Search for the cell housing the specified text and yield its (x, y) center coordinate. 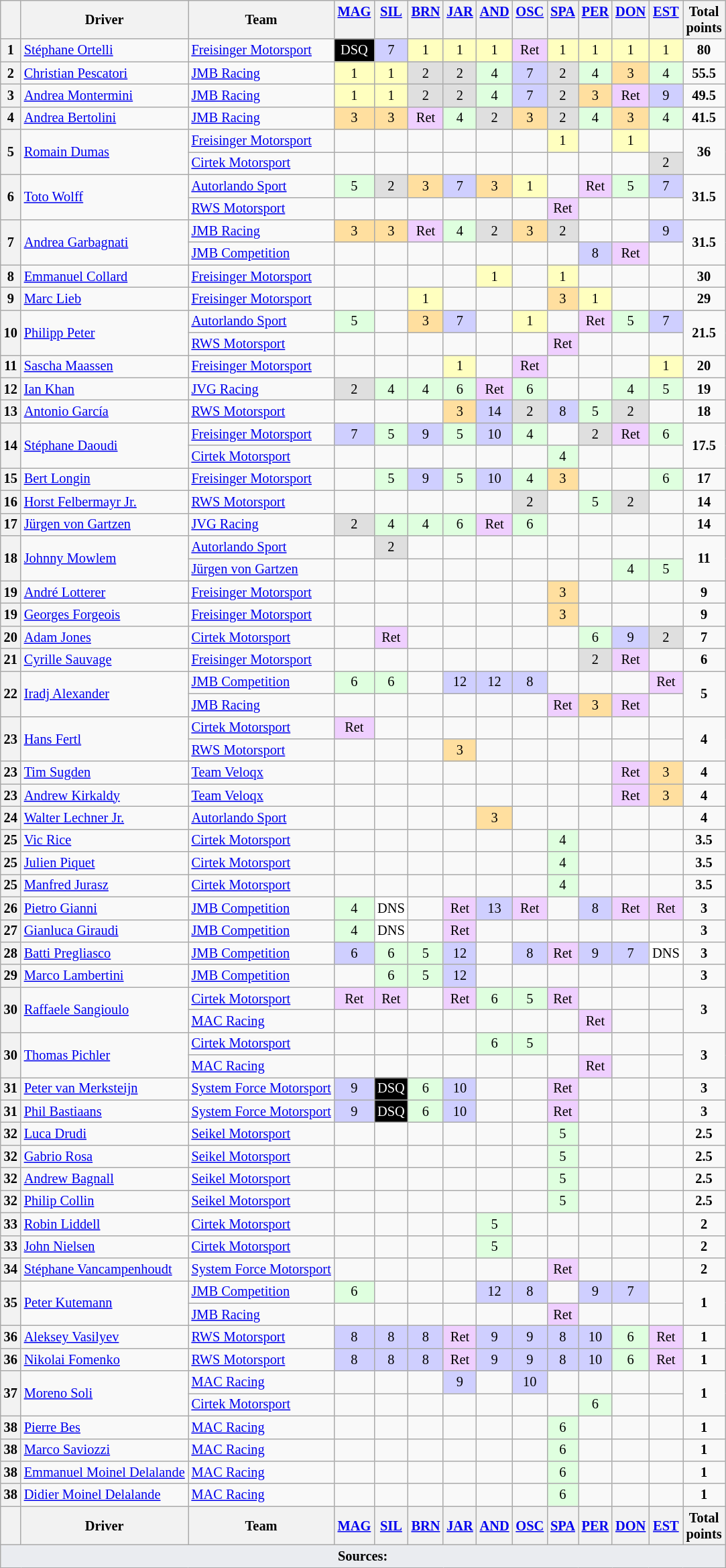
Toto Wolff (105, 197)
Romain Dumas (105, 152)
41.5 (704, 118)
Bert Longin (105, 479)
15 (11, 479)
Peter van Merksteijn (105, 1088)
35 (11, 1302)
Andrea Garbagnati (105, 241)
49.5 (704, 95)
22 (11, 693)
Gabrio Rosa (105, 1156)
Johnny Mowlem (105, 558)
Sascha Maassen (105, 366)
Marco Lambertini (105, 976)
Stéphane Ortelli (105, 50)
Thomas Pichler (105, 1054)
Sources: (363, 1556)
Georges Forgeois (105, 614)
55.5 (704, 73)
28 (11, 953)
Adam Jones (105, 637)
80 (704, 50)
Hans Fertl (105, 739)
Andrea Montermini (105, 95)
Luca Drudi (105, 1134)
Robin Liddell (105, 1224)
Phil Bastiaans (105, 1111)
Julien Piquet (105, 863)
Ian Khan (105, 389)
Horst Felbermayr Jr. (105, 502)
Emmanuel Collard (105, 276)
Nikolai Fomenko (105, 1359)
Emmanuel Moinel Delalande (105, 1472)
27 (11, 931)
21 (11, 660)
Tim Sugden (105, 773)
Antonio García (105, 411)
Andrew Bagnall (105, 1179)
Aleksey Vasilyev (105, 1337)
John Nielsen (105, 1247)
Pierre Bes (105, 1427)
Pietro Gianni (105, 908)
Moreno Soli (105, 1394)
Gianluca Giraudi (105, 931)
16 (11, 502)
Andrew Kirkaldy (105, 795)
Marc Lieb (105, 298)
Christian Pescatori (105, 73)
24 (11, 818)
17.5 (704, 445)
Vic Rice (105, 840)
Iradj Alexander (105, 693)
Philipp Peter (105, 333)
37 (11, 1394)
Manfred Jurasz (105, 885)
Marco Saviozzi (105, 1450)
Cyrille Sauvage (105, 660)
Philip Collin (105, 1201)
Peter Kutemann (105, 1302)
26 (11, 908)
21.5 (704, 333)
Stéphane Vancampenhoudt (105, 1269)
Batti Pregliasco (105, 953)
Stéphane Daoudi (105, 445)
34 (11, 1269)
André Lotterer (105, 592)
Raffaele Sangioulo (105, 1010)
Andrea Bertolini (105, 118)
Walter Lechner Jr. (105, 818)
Didier Moinel Delalande (105, 1495)
